Extract the [X, Y] coordinate from the center of the cell holding the provided text.  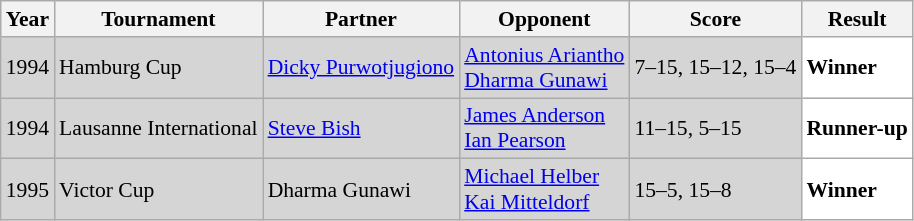
Partner [362, 19]
7–15, 15–12, 15–4 [715, 68]
1995 [28, 190]
Opponent [544, 19]
Antonius Ariantho Dharma Gunawi [544, 68]
Tournament [158, 19]
Result [856, 19]
15–5, 15–8 [715, 190]
Dicky Purwotjugiono [362, 68]
Dharma Gunawi [362, 190]
Score [715, 19]
Michael Helber Kai Mitteldorf [544, 190]
Steve Bish [362, 128]
Victor Cup [158, 190]
11–15, 5–15 [715, 128]
Lausanne International [158, 128]
Year [28, 19]
Hamburg Cup [158, 68]
Runner-up [856, 128]
James Anderson Ian Pearson [544, 128]
